Return [x, y] of the center of cell containing provided text 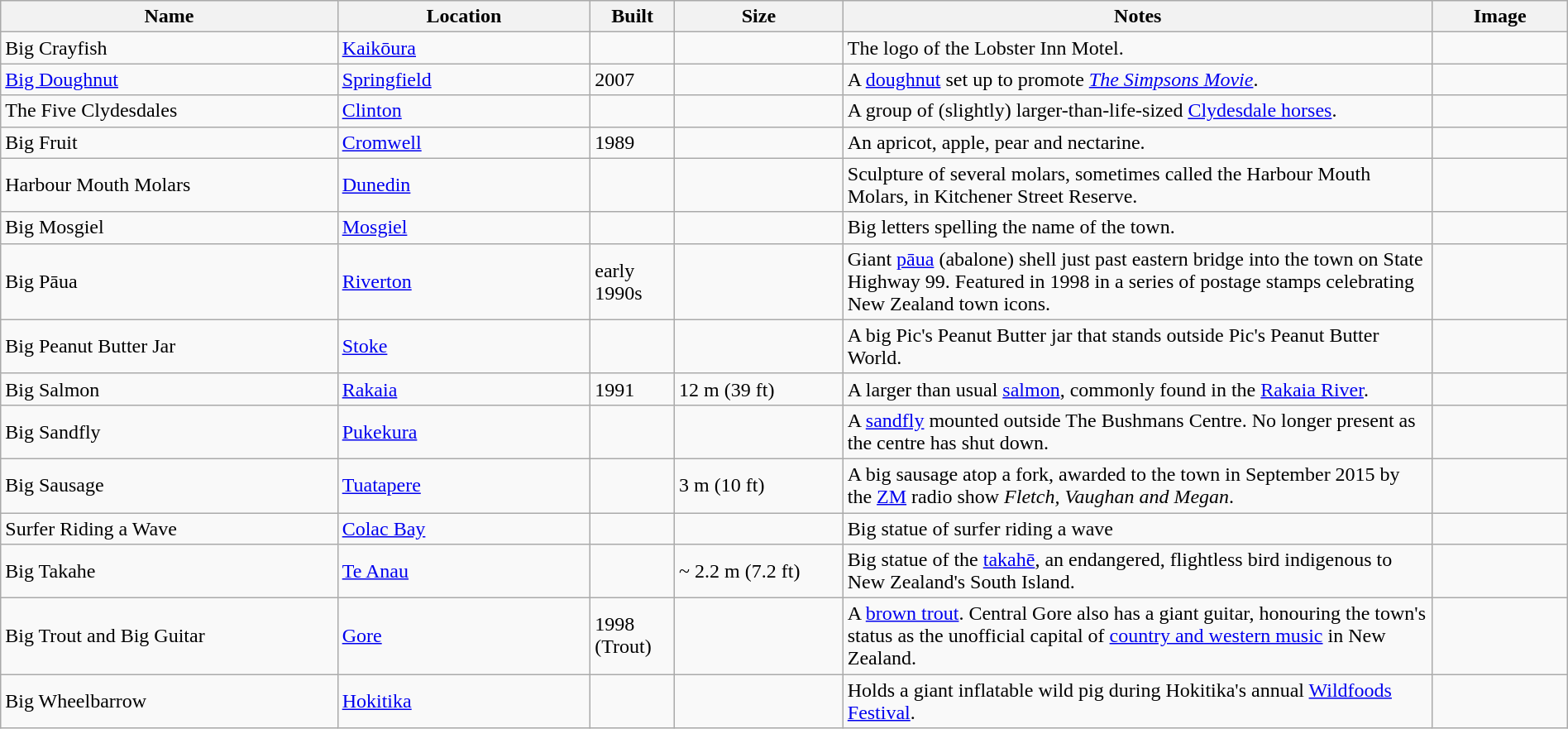
The logo of the Lobster Inn Motel. [1138, 48]
Big Takahe [169, 571]
Rakaia [464, 389]
Springfield [464, 79]
A group of (slightly) larger-than-life-sized Clydesdale horses. [1138, 111]
Big statue of the takahē, an endangered, flightless bird indigenous to New Zealand's South Island. [1138, 571]
~ 2.2 m (7.2 ft) [759, 571]
Big Salmon [169, 389]
Big Pāua [169, 281]
1991 [633, 389]
Big Sausage [169, 485]
Stoke [464, 346]
Big statue of surfer riding a wave [1138, 529]
Built [633, 17]
Kaikōura [464, 48]
Big Mosgiel [169, 228]
Big Fruit [169, 142]
Tuatapere [464, 485]
Hokitika [464, 702]
Big Doughnut [169, 79]
Colac Bay [464, 529]
1989 [633, 142]
A sandfly mounted outside The Bushmans Centre. No longer present as the centre has shut down. [1138, 432]
Big Peanut Butter Jar [169, 346]
An apricot, apple, pear and nectarine. [1138, 142]
Pukekura [464, 432]
A big sausage atop a fork, awarded to the town in September 2015 by the ZM radio show Fletch, Vaughan and Megan. [1138, 485]
Harbour Mouth Molars [169, 185]
Name [169, 17]
A larger than usual salmon, commonly found in the Rakaia River. [1138, 389]
Holds a giant inflatable wild pig during Hokitika's annual Wildfoods Festival. [1138, 702]
1998 (Trout) [633, 636]
Surfer Riding a Wave [169, 529]
Dunedin [464, 185]
Big letters spelling the name of the town. [1138, 228]
Big Sandfly [169, 432]
12 m (39 ft) [759, 389]
Riverton [464, 281]
A doughnut set up to promote The Simpsons Movie. [1138, 79]
Notes [1138, 17]
The Five Clydesdales [169, 111]
Mosgiel [464, 228]
early 1990s [633, 281]
Big Crayfish [169, 48]
Clinton [464, 111]
3 m (10 ft) [759, 485]
2007 [633, 79]
A big Pic's Peanut Butter jar that stands outside Pic's Peanut Butter World. [1138, 346]
Te Anau [464, 571]
Cromwell [464, 142]
Image [1500, 17]
Big Trout and Big Guitar [169, 636]
Sculpture of several molars, sometimes called the Harbour Mouth Molars, in Kitchener Street Reserve. [1138, 185]
Size [759, 17]
Gore [464, 636]
Big Wheelbarrow [169, 702]
Location [464, 17]
